Identify which cell holds the provided text, then report its [x, y] central coordinate. 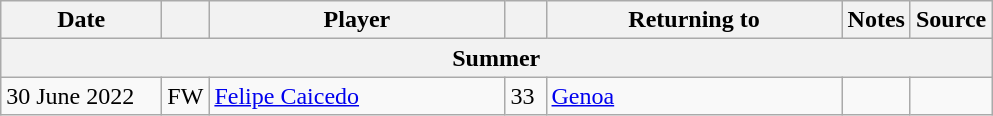
Date [82, 20]
Source [950, 20]
Returning to [694, 20]
Genoa [694, 96]
Notes [876, 20]
Player [357, 20]
33 [526, 96]
Felipe Caicedo [357, 96]
30 June 2022 [82, 96]
FW [186, 96]
Summer [496, 58]
